Identify which cell holds the provided text, then report its [X, Y] central coordinate. 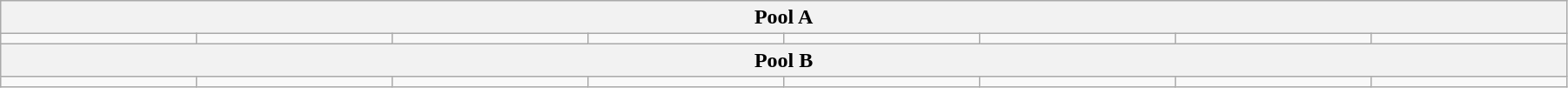
Pool A [784, 17]
Pool B [784, 60]
